From the cell containing the given text, extract its center point as (x, y) coordinate. 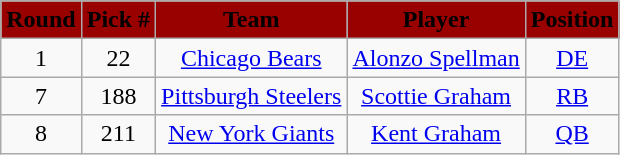
22 (118, 58)
Pick # (118, 20)
QB (572, 134)
Scottie Graham (436, 96)
211 (118, 134)
7 (41, 96)
New York Giants (252, 134)
Round (41, 20)
Kent Graham (436, 134)
Position (572, 20)
Alonzo Spellman (436, 58)
Pittsburgh Steelers (252, 96)
RB (572, 96)
188 (118, 96)
8 (41, 134)
Player (436, 20)
1 (41, 58)
Chicago Bears (252, 58)
Team (252, 20)
DE (572, 58)
